Capture the cell that displays the provided text and extract its [X, Y] central coordinate. 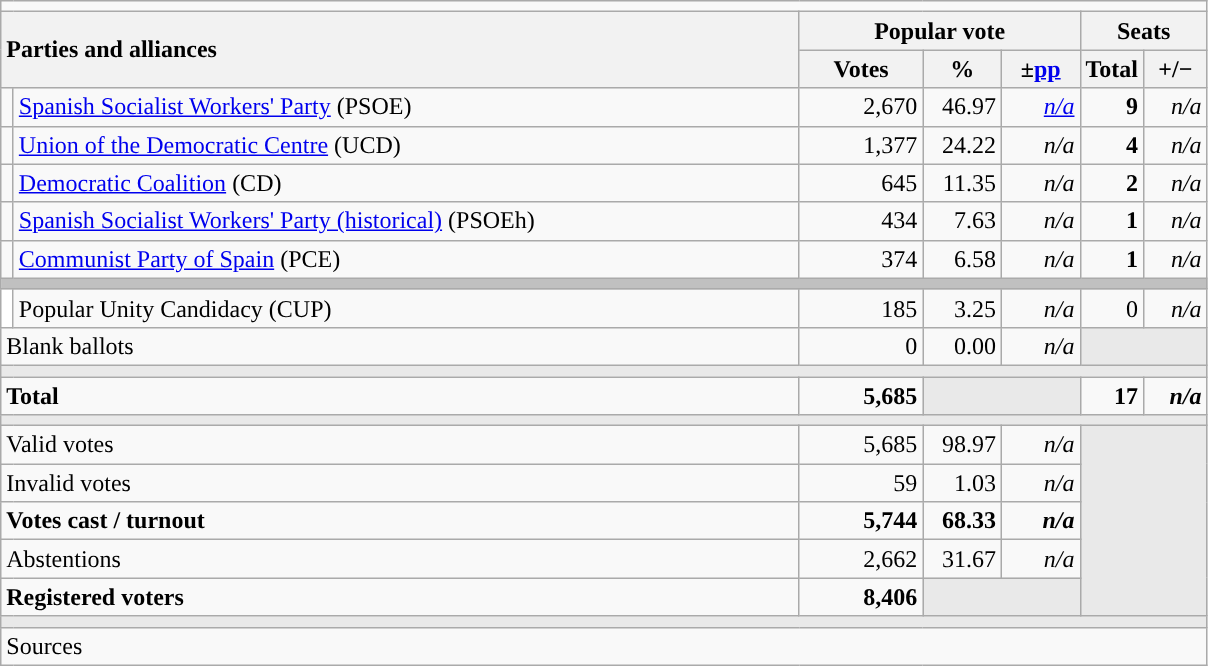
% [962, 69]
Invalid votes [400, 483]
Democratic Coalition (CD) [406, 183]
Communist Party of Spain (PCE) [406, 259]
Parties and alliances [400, 50]
2 [1112, 183]
Popular Unity Candidacy (CUP) [406, 308]
645 [861, 183]
Votes cast / turnout [400, 521]
1.03 [962, 483]
2,662 [861, 559]
374 [861, 259]
98.97 [962, 445]
59 [861, 483]
Spanish Socialist Workers' Party (PSOE) [406, 107]
0.00 [962, 346]
2,670 [861, 107]
Votes [861, 69]
11.35 [962, 183]
434 [861, 221]
31.67 [962, 559]
3.25 [962, 308]
7.63 [962, 221]
Seats [1144, 31]
6.58 [962, 259]
1,377 [861, 145]
Popular vote [940, 31]
5,744 [861, 521]
46.97 [962, 107]
68.33 [962, 521]
Abstentions [400, 559]
Blank ballots [400, 346]
4 [1112, 145]
Union of the Democratic Centre (UCD) [406, 145]
8,406 [861, 597]
9 [1112, 107]
Sources [604, 646]
Spanish Socialist Workers' Party (historical) (PSOEh) [406, 221]
185 [861, 308]
+/− [1176, 69]
24.22 [962, 145]
17 [1112, 395]
±pp [1040, 69]
Registered voters [400, 597]
Valid votes [400, 445]
